Return the (X, Y) coordinate for the center point of the cell that contains the specified text.  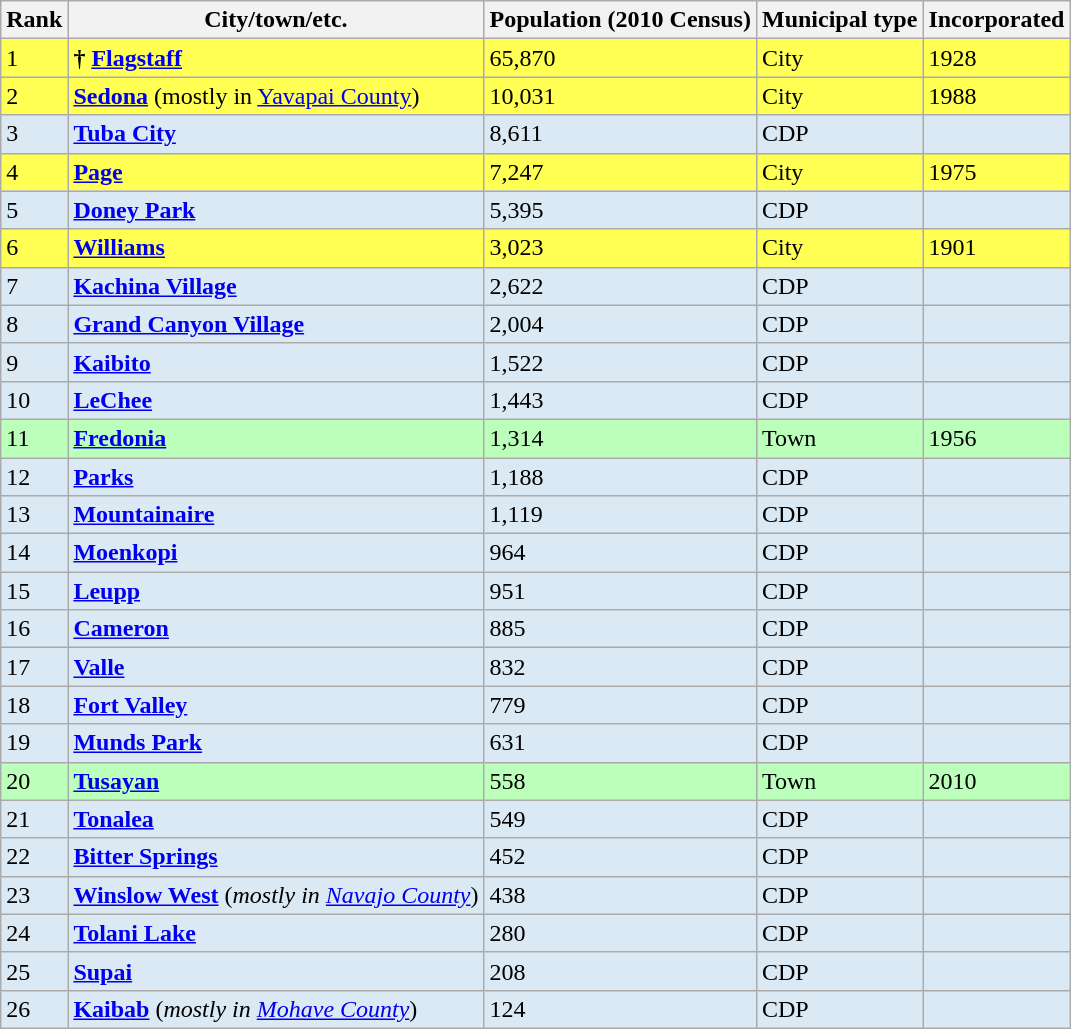
1988 (996, 96)
1,314 (620, 438)
280 (620, 933)
21 (34, 819)
Tolani Lake (276, 933)
LeChee (276, 400)
1975 (996, 172)
2,004 (620, 324)
2 (34, 96)
1,522 (620, 362)
23 (34, 895)
Municipal type (839, 20)
18 (34, 705)
7 (34, 286)
549 (620, 819)
26 (34, 1009)
951 (620, 591)
4 (34, 172)
Munds Park (276, 743)
11 (34, 438)
8,611 (620, 134)
5,395 (620, 210)
832 (620, 667)
5 (34, 210)
6 (34, 248)
Incorporated (996, 20)
558 (620, 781)
1,119 (620, 515)
12 (34, 477)
1956 (996, 438)
7,247 (620, 172)
Williams (276, 248)
8 (34, 324)
9 (34, 362)
452 (620, 857)
16 (34, 629)
Population (2010 Census) (620, 20)
Sedona (mostly in Yavapai County) (276, 96)
City/town/etc. (276, 20)
1901 (996, 248)
Bitter Springs (276, 857)
Cameron (276, 629)
Kachina Village (276, 286)
Tuba City (276, 134)
19 (34, 743)
24 (34, 933)
15 (34, 591)
10 (34, 400)
13 (34, 515)
Page (276, 172)
65,870 (620, 58)
Doney Park (276, 210)
Kaibito (276, 362)
Grand Canyon Village (276, 324)
438 (620, 895)
124 (620, 1009)
1 (34, 58)
2010 (996, 781)
10,031 (620, 96)
Winslow West (mostly in Navajo County) (276, 895)
Rank (34, 20)
Supai (276, 971)
779 (620, 705)
Kaibab (mostly in Mohave County) (276, 1009)
964 (620, 553)
1928 (996, 58)
25 (34, 971)
631 (620, 743)
20 (34, 781)
Leupp (276, 591)
2,622 (620, 286)
1,188 (620, 477)
Valle (276, 667)
208 (620, 971)
885 (620, 629)
3,023 (620, 248)
Fort Valley (276, 705)
Tonalea (276, 819)
3 (34, 134)
17 (34, 667)
Moenkopi (276, 553)
Mountainaire (276, 515)
† Flagstaff (276, 58)
Parks (276, 477)
Tusayan (276, 781)
1,443 (620, 400)
22 (34, 857)
Fredonia (276, 438)
14 (34, 553)
